Determine the (X, Y) coordinate at the center of the cell enclosing the given text.  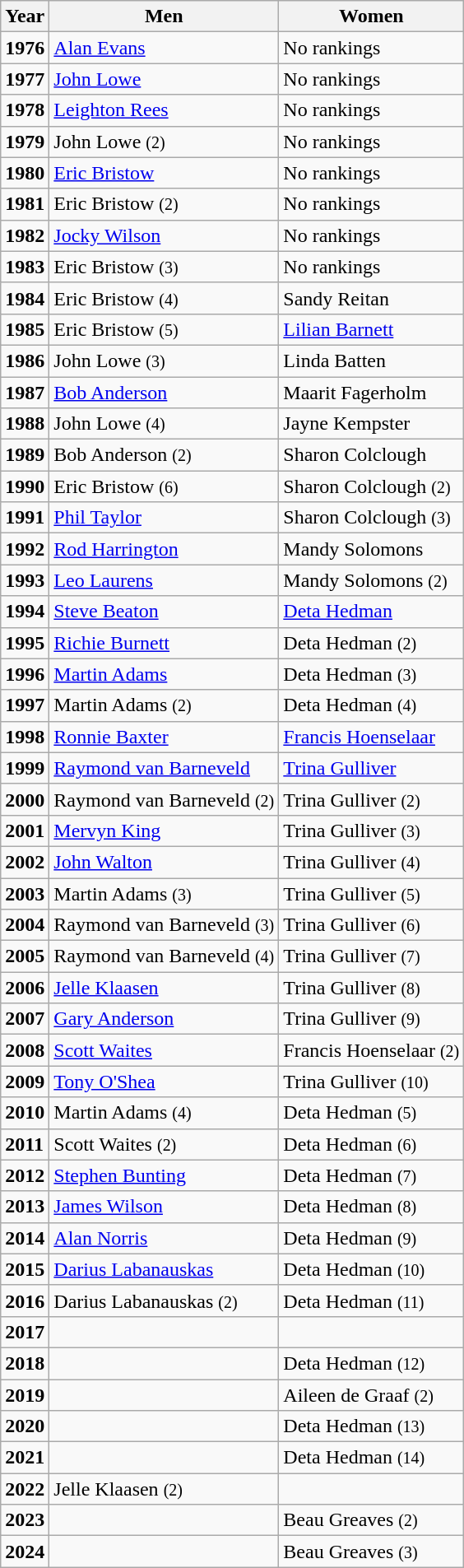
Mandy Solomons (2) (372, 580)
Beau Greaves (2) (372, 1520)
John Lowe (165, 79)
1983 (25, 267)
2006 (25, 988)
Martin Adams (3) (165, 893)
1978 (25, 110)
2018 (25, 1363)
2013 (25, 1207)
1979 (25, 142)
Deta Hedman (6) (372, 1144)
2010 (25, 1113)
Linda Batten (372, 361)
Deta Hedman (5) (372, 1113)
2003 (25, 893)
1976 (25, 48)
Deta Hedman (7) (372, 1175)
Deta Hedman (372, 612)
1999 (25, 768)
Ronnie Baxter (165, 737)
2014 (25, 1238)
1981 (25, 204)
1995 (25, 643)
1980 (25, 173)
Eric Bristow (4) (165, 298)
Steve Beaton (165, 612)
Alan Norris (165, 1238)
2002 (25, 862)
Bob Anderson (165, 393)
2022 (25, 1489)
Darius Labanauskas (2) (165, 1300)
Trina Gulliver (6) (372, 925)
John Lowe (3) (165, 361)
Trina Gulliver (10) (372, 1082)
Jocky Wilson (165, 235)
Tony O'Shea (165, 1082)
Jelle Klaasen (2) (165, 1489)
Richie Burnett (165, 643)
Raymond van Barneveld (165, 768)
James Wilson (165, 1207)
Leighton Rees (165, 110)
Maarit Fagerholm (372, 393)
Francis Hoenselaar (372, 737)
Trina Gulliver (372, 768)
Men (165, 16)
1996 (25, 674)
1991 (25, 518)
Scott Waites (2) (165, 1144)
Eric Bristow (3) (165, 267)
1989 (25, 455)
Deta Hedman (3) (372, 674)
Gary Anderson (165, 1019)
Rod Harrington (165, 549)
Sharon Colclough (3) (372, 518)
2001 (25, 831)
1990 (25, 486)
Year (25, 16)
Trina Gulliver (3) (372, 831)
Raymond van Barneveld (4) (165, 956)
Aileen de Graaf (2) (372, 1395)
Eric Bristow (165, 173)
2004 (25, 925)
Beau Greaves (3) (372, 1552)
2009 (25, 1082)
2017 (25, 1332)
Eric Bristow (6) (165, 486)
2021 (25, 1458)
Alan Evans (165, 48)
2012 (25, 1175)
1977 (25, 79)
Deta Hedman (13) (372, 1426)
Francis Hoenselaar (2) (372, 1050)
2007 (25, 1019)
Scott Waites (165, 1050)
Mervyn King (165, 831)
1992 (25, 549)
1986 (25, 361)
Leo Laurens (165, 580)
Trina Gulliver (7) (372, 956)
Martin Adams (2) (165, 705)
Raymond van Barneveld (3) (165, 925)
2023 (25, 1520)
Deta Hedman (8) (372, 1207)
Mandy Solomons (372, 549)
Martin Adams (165, 674)
John Walton (165, 862)
1998 (25, 737)
Trina Gulliver (8) (372, 988)
2020 (25, 1426)
Eric Bristow (2) (165, 204)
1982 (25, 235)
Stephen Bunting (165, 1175)
1987 (25, 393)
1984 (25, 298)
Jelle Klaasen (165, 988)
John Lowe (2) (165, 142)
Women (372, 16)
1994 (25, 612)
1988 (25, 424)
Trina Gulliver (5) (372, 893)
Sharon Colclough (372, 455)
1997 (25, 705)
Deta Hedman (2) (372, 643)
Phil Taylor (165, 518)
Deta Hedman (10) (372, 1269)
Deta Hedman (11) (372, 1300)
2011 (25, 1144)
Eric Bristow (5) (165, 329)
2019 (25, 1395)
1985 (25, 329)
John Lowe (4) (165, 424)
2016 (25, 1300)
Deta Hedman (4) (372, 705)
Deta Hedman (9) (372, 1238)
Deta Hedman (14) (372, 1458)
1993 (25, 580)
Lilian Barnett (372, 329)
Trina Gulliver (2) (372, 799)
2008 (25, 1050)
2015 (25, 1269)
Raymond van Barneveld (2) (165, 799)
Martin Adams (4) (165, 1113)
Deta Hedman (12) (372, 1363)
Sharon Colclough (2) (372, 486)
Jayne Kempster (372, 424)
2024 (25, 1552)
Bob Anderson (2) (165, 455)
Sandy Reitan (372, 298)
Darius Labanauskas (165, 1269)
2005 (25, 956)
Trina Gulliver (9) (372, 1019)
Trina Gulliver (4) (372, 862)
2000 (25, 799)
